Detect which cell encompasses the target text, then output its (x, y) center coordinate. 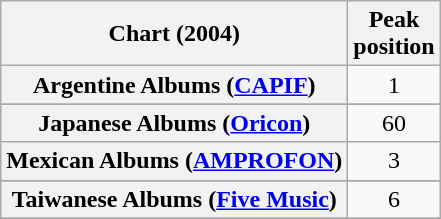
Chart (2004) (174, 34)
Peakposition (394, 34)
Mexican Albums (AMPROFON) (174, 161)
60 (394, 123)
Argentine Albums (CAPIF) (174, 85)
Taiwanese Albums (Five Music) (174, 199)
6 (394, 199)
1 (394, 85)
3 (394, 161)
Japanese Albums (Oricon) (174, 123)
